Scan for the cell matching the given text and deliver its [x, y] coordinate at center. 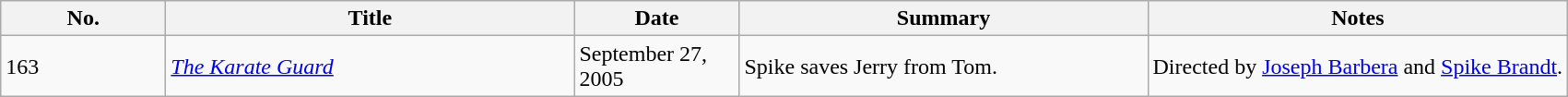
Date [656, 18]
Summary [944, 18]
Notes [1358, 18]
Spike saves Jerry from Tom. [944, 67]
163 [83, 67]
September 27, 2005 [656, 67]
Title [371, 18]
Directed by Joseph Barbera and Spike Brandt. [1358, 67]
The Karate Guard [371, 67]
No. [83, 18]
